Provide the [X, Y] coordinate of the cell's center where the given text is located.  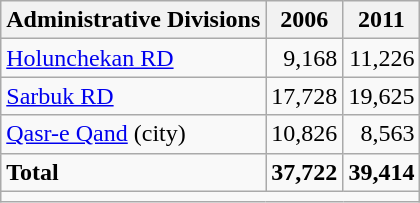
17,728 [304, 96]
19,625 [382, 96]
Holunchekan RD [134, 58]
10,826 [304, 134]
2011 [382, 20]
37,722 [304, 172]
Total [134, 172]
11,226 [382, 58]
Administrative Divisions [134, 20]
39,414 [382, 172]
Qasr-e Qand (city) [134, 134]
9,168 [304, 58]
Sarbuk RD [134, 96]
8,563 [382, 134]
2006 [304, 20]
